Detect which cell encompasses the target text, then output its (x, y) center coordinate. 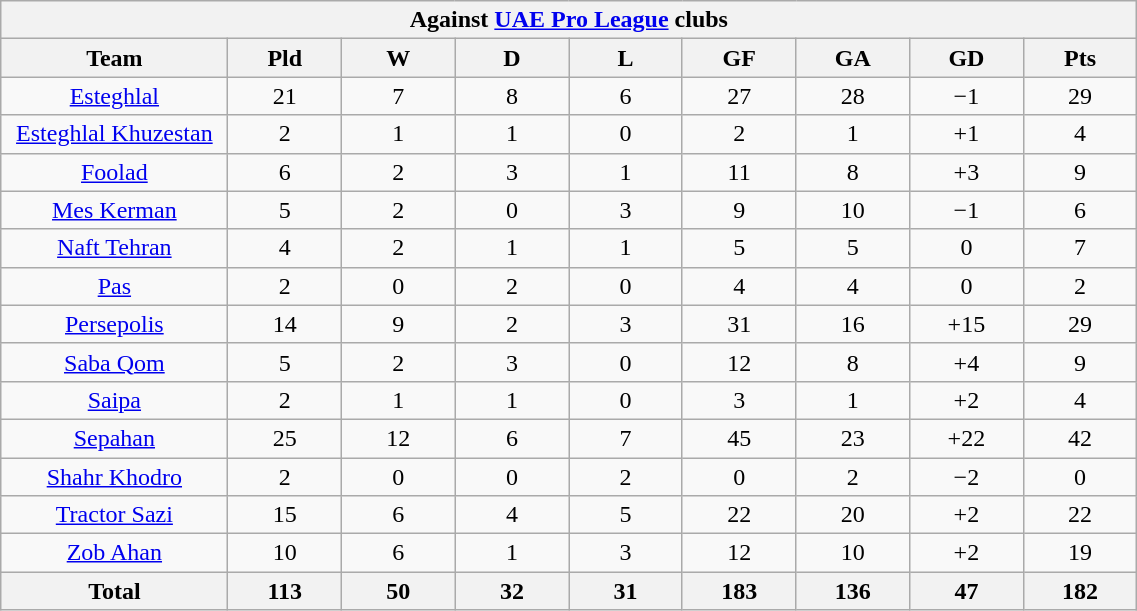
Esteghlal (114, 96)
Pts (1080, 58)
Zob Ahan (114, 553)
−2 (967, 477)
32 (512, 591)
21 (285, 96)
+22 (967, 438)
+15 (967, 324)
Against UAE Pro League clubs (569, 20)
Team (114, 58)
W (399, 58)
L (626, 58)
42 (1080, 438)
+4 (967, 362)
Persepolis (114, 324)
113 (285, 591)
Foolad (114, 172)
Tractor Sazi (114, 515)
11 (739, 172)
D (512, 58)
183 (739, 591)
50 (399, 591)
Esteghlal Khuzestan (114, 134)
136 (853, 591)
Pas (114, 286)
Saba Qom (114, 362)
Saipa (114, 400)
Total (114, 591)
47 (967, 591)
GA (853, 58)
Mes Kerman (114, 210)
Sepahan (114, 438)
14 (285, 324)
182 (1080, 591)
Shahr Khodro (114, 477)
Pld (285, 58)
27 (739, 96)
16 (853, 324)
20 (853, 515)
Naft Tehran (114, 248)
+3 (967, 172)
GF (739, 58)
23 (853, 438)
19 (1080, 553)
+1 (967, 134)
25 (285, 438)
15 (285, 515)
45 (739, 438)
28 (853, 96)
GD (967, 58)
